Search for the cell housing the specified text and yield its (x, y) center coordinate. 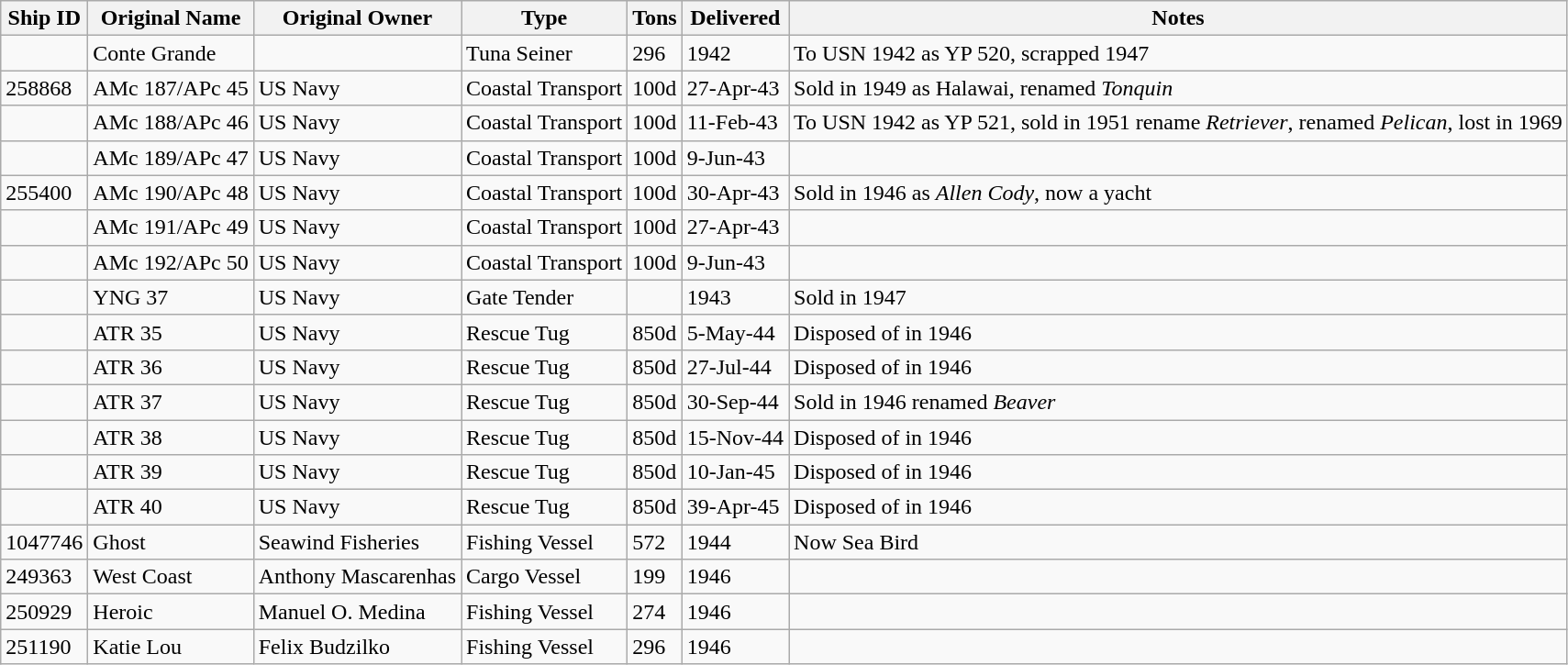
39-Apr-45 (735, 507)
1047746 (44, 542)
249363 (44, 577)
Sold in 1949 as Halawai, renamed Tonquin (1178, 88)
30-Apr-43 (735, 193)
YNG 37 (171, 297)
ATR 37 (171, 402)
11-Feb-43 (735, 123)
Felix Budzilko (357, 647)
Original Name (171, 18)
1944 (735, 542)
To USN 1942 as YP 521, sold in 1951 rename Retriever, renamed Pelican, lost in 1969 (1178, 123)
Katie Lou (171, 647)
ATR 38 (171, 438)
30-Sep-44 (735, 402)
ATR 35 (171, 332)
AMc 189/APc 47 (171, 158)
Tons (655, 18)
AMc 192/APc 50 (171, 262)
ATR 39 (171, 472)
ATR 36 (171, 367)
Ghost (171, 542)
1942 (735, 53)
10-Jan-45 (735, 472)
ATR 40 (171, 507)
Now Sea Bird (1178, 542)
27-Jul-44 (735, 367)
Type (545, 18)
Conte Grande (171, 53)
5-May-44 (735, 332)
AMc 188/APc 46 (171, 123)
Tuna Seiner (545, 53)
250929 (44, 612)
AMc 191/APc 49 (171, 227)
15-Nov-44 (735, 438)
AMc 187/APc 45 (171, 88)
Ship ID (44, 18)
199 (655, 577)
Gate Tender (545, 297)
1943 (735, 297)
Sold in 1946 as Allen Cody, now a yacht (1178, 193)
AMc 190/APc 48 (171, 193)
Heroic (171, 612)
Original Owner (357, 18)
251190 (44, 647)
255400 (44, 193)
West Coast (171, 577)
274 (655, 612)
Delivered (735, 18)
Notes (1178, 18)
To USN 1942 as YP 520, scrapped 1947 (1178, 53)
Anthony Mascarenhas (357, 577)
258868 (44, 88)
Manuel O. Medina (357, 612)
Cargo Vessel (545, 577)
Sold in 1947 (1178, 297)
Seawind Fisheries (357, 542)
Sold in 1946 renamed Beaver (1178, 402)
572 (655, 542)
